Return the [X, Y] coordinate for the center point of the cell that contains the specified text.  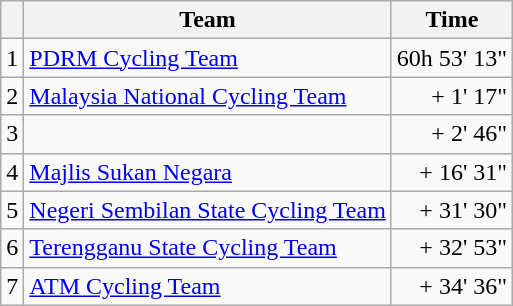
1 [12, 58]
4 [12, 172]
Time [452, 20]
7 [12, 286]
Negeri Sembilan State Cycling Team [208, 210]
+ 32' 53" [452, 248]
2 [12, 96]
+ 31' 30" [452, 210]
PDRM Cycling Team [208, 58]
Terengganu State Cycling Team [208, 248]
60h 53' 13" [452, 58]
+ 16' 31" [452, 172]
Malaysia National Cycling Team [208, 96]
+ 34' 36" [452, 286]
+ 1' 17" [452, 96]
3 [12, 134]
6 [12, 248]
ATM Cycling Team [208, 286]
Majlis Sukan Negara [208, 172]
+ 2' 46" [452, 134]
Team [208, 20]
5 [12, 210]
